Identify which cell holds the provided text, then report its [X, Y] central coordinate. 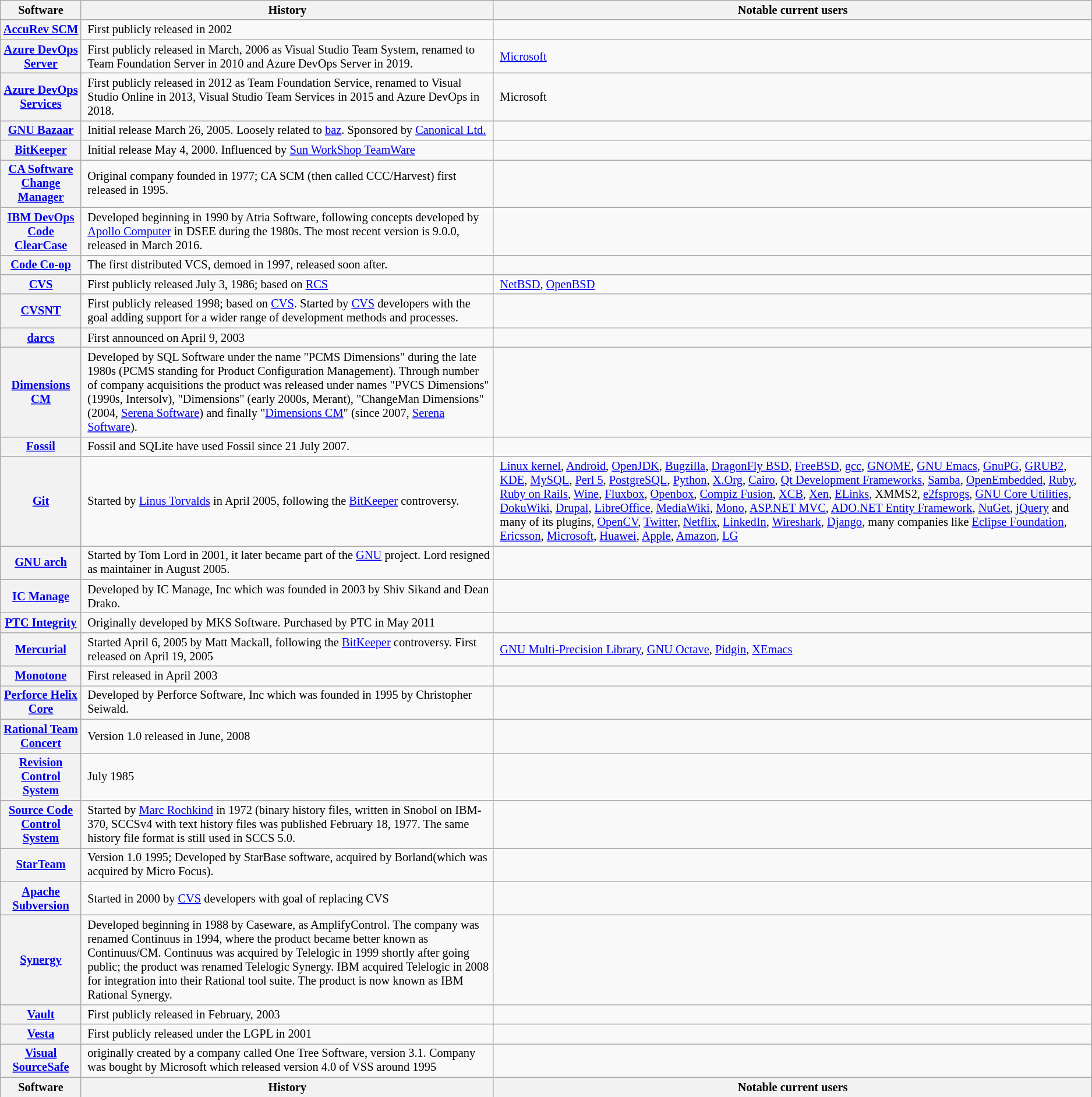
First publicly released July 3, 1986; based on RCS [287, 284]
Developed by Perforce Software, Inc which was founded in 1995 by Christopher Seiwald. [287, 702]
Started by Linus Torvalds in April 2005, following the BitKeeper controversy. [287, 501]
First publicly released in March, 2006 as Visual Studio Team System, renamed to Team Foundation Server in 2010 and Azure DevOps Server in 2019. [287, 56]
darcs [41, 338]
GNU Bazaar [41, 130]
Apache Subversion [41, 898]
Azure DevOps Server [41, 56]
July 1985 [287, 777]
Version 1.0 released in June, 2008 [287, 736]
originally created by a company called One Tree Software, version 3.1. Company was bought by Microsoft which released version 4.0 of VSS around 1995 [287, 1060]
Revision Control System [41, 777]
CA Software Change Manager [41, 183]
CVSNT [41, 311]
AccuRev SCM [41, 30]
Perforce Helix Core [41, 702]
Monotone [41, 676]
Vault [41, 1014]
Dimensions CM [41, 392]
GNU Multi-Precision Library, GNU Octave, Pidgin, XEmacs [793, 649]
The first distributed VCS, demoed in 1997, released soon after. [287, 265]
StarTeam [41, 865]
Fossil and SQLite have used Fossil since 21 July 2007. [287, 447]
Synergy [41, 960]
Started by Tom Lord in 2001, it later became part of the GNU project. Lord resigned as maintainer in August 2005. [287, 562]
Vesta [41, 1034]
BitKeeper [41, 150]
IBM DevOps Code ClearCase [41, 231]
IC Manage [41, 596]
Code Co-op [41, 265]
Git [41, 501]
Initial release May 4, 2000. Influenced by Sun WorkShop TeamWare [287, 150]
GNU arch [41, 562]
Source Code Control System [41, 824]
NetBSD, OpenBSD [793, 284]
Started April 6, 2005 by Matt Mackall, following the BitKeeper controversy. First released on April 19, 2005 [287, 649]
PTC Integrity [41, 622]
Developed by IC Manage, Inc which was founded in 2003 by Shiv Sikand and Dean Drako. [287, 596]
First publicly released in 2002 [287, 30]
First publicly released under the LGPL in 2001 [287, 1034]
First publicly released in February, 2003 [287, 1014]
Started in 2000 by CVS developers with goal of replacing CVS [287, 898]
Fossil [41, 447]
First announced on April 9, 2003 [287, 338]
Originally developed by MKS Software. Purchased by PTC in May 2011 [287, 622]
CVS [41, 284]
First released in April 2003 [287, 676]
Initial release March 26, 2005. Loosely related to baz. Sponsored by Canonical Ltd. [287, 130]
Azure DevOps Services [41, 97]
Visual SourceSafe [41, 1060]
Mercurial [41, 649]
Rational Team Concert [41, 736]
Version 1.0 1995; Developed by StarBase software, acquired by Borland(which was acquired by Micro Focus). [287, 865]
Original company founded in 1977; CA SCM (then called CCC/Harvest) first released in 1995. [287, 183]
